Locate the cell with the specified text and output its [x, y] center coordinate. 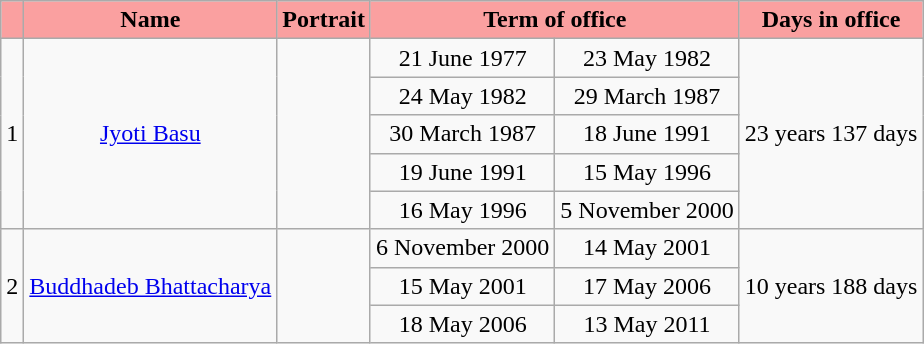
17 May 2006 [647, 286]
Name [150, 20]
15 May 1996 [647, 172]
29 March 1987 [647, 96]
14 May 2001 [647, 248]
2 [12, 286]
23 years 137 days [831, 134]
Days in office [831, 20]
Portrait [324, 20]
Jyoti Basu [150, 134]
5 November 2000 [647, 210]
19 June 1991 [462, 172]
23 May 1982 [647, 58]
10 years 188 days [831, 286]
24 May 1982 [462, 96]
18 May 2006 [462, 324]
18 June 1991 [647, 134]
21 June 1977 [462, 58]
30 March 1987 [462, 134]
Term of office [554, 20]
16 May 1996 [462, 210]
13 May 2011 [647, 324]
6 November 2000 [462, 248]
Buddhadeb Bhattacharya [150, 286]
15 May 2001 [462, 286]
1 [12, 134]
